Provide the [X, Y] coordinate of the cell's center where the given text is located.  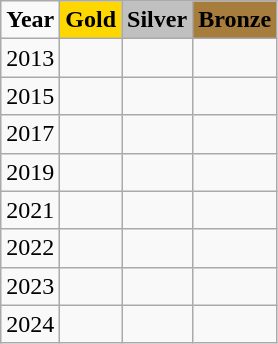
Year [30, 20]
2024 [30, 324]
2019 [30, 172]
Gold [91, 20]
Silver [158, 20]
2013 [30, 58]
2022 [30, 248]
2023 [30, 286]
2021 [30, 210]
Bronze [235, 20]
2015 [30, 96]
2017 [30, 134]
